Detect which cell encompasses the target text, then output its [X, Y] center coordinate. 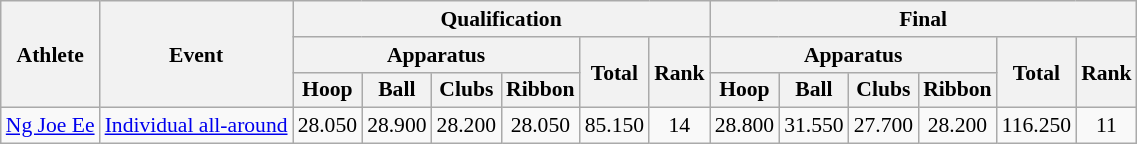
11 [1106, 126]
Ng Joe Ee [50, 126]
27.700 [884, 126]
Final [924, 19]
85.150 [614, 126]
Athlete [50, 54]
31.550 [814, 126]
28.800 [744, 126]
Qualification [502, 19]
Event [196, 54]
Individual all-around [196, 126]
14 [680, 126]
116.250 [1037, 126]
28.900 [396, 126]
